Identify which cell holds the provided text, then report its (x, y) central coordinate. 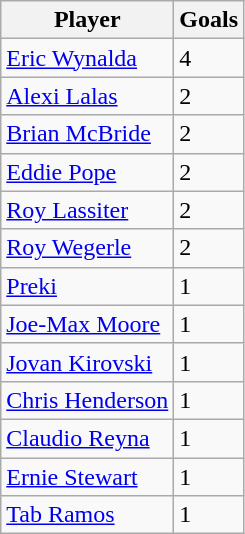
Roy Lassiter (88, 210)
Eddie Pope (88, 172)
Jovan Kirovski (88, 362)
Tab Ramos (88, 515)
Goals (209, 20)
Eric Wynalda (88, 58)
Alexi Lalas (88, 96)
Roy Wegerle (88, 248)
Claudio Reyna (88, 438)
Player (88, 20)
Preki (88, 286)
Brian McBride (88, 134)
Joe-Max Moore (88, 324)
4 (209, 58)
Chris Henderson (88, 400)
Ernie Stewart (88, 477)
